Find where the given text appears and provide that cell's center as [X, Y] coordinate. 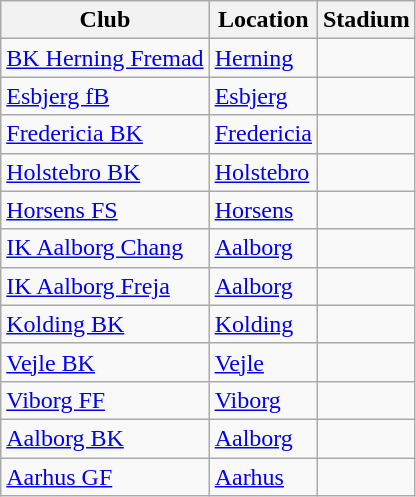
Esbjerg [263, 96]
IK Aalborg Chang [105, 248]
BK Herning Fremad [105, 58]
Aarhus GF [105, 477]
Holstebro [263, 172]
Viborg [263, 400]
Stadium [366, 20]
Kolding BK [105, 324]
Horsens [263, 210]
IK Aalborg Freja [105, 286]
Horsens FS [105, 210]
Club [105, 20]
Location [263, 20]
Fredericia BK [105, 134]
Esbjerg fB [105, 96]
Fredericia [263, 134]
Aalborg BK [105, 438]
Vejle BK [105, 362]
Herning [263, 58]
Aarhus [263, 477]
Holstebro BK [105, 172]
Vejle [263, 362]
Viborg FF [105, 400]
Kolding [263, 324]
